Detect which cell encompasses the target text, then output its (x, y) center coordinate. 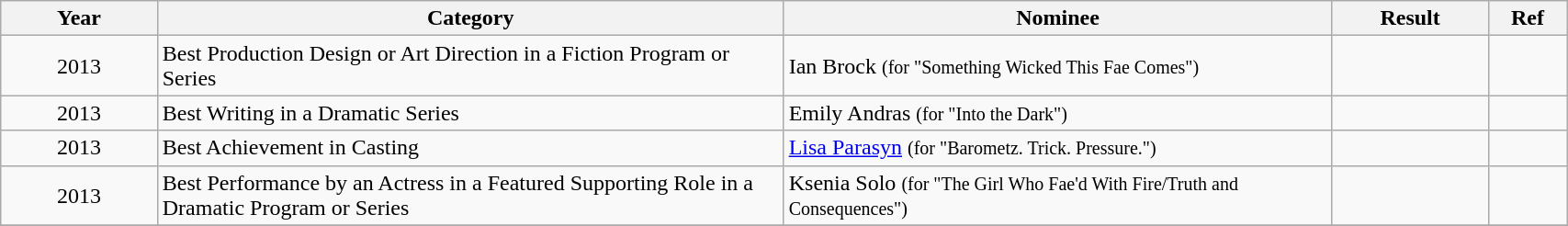
Best Writing in a Dramatic Series (470, 113)
Best Production Design or Art Direction in a Fiction Program or Series (470, 66)
Category (470, 18)
Best Achievement in Casting (470, 148)
Result (1410, 18)
Best Performance by an Actress in a Featured Supporting Role in a Dramatic Program or Series (470, 195)
Lisa Parasyn (for "Barometz. Trick. Pressure.") (1058, 148)
Emily Andras (for "Into the Dark") (1058, 113)
Ian Brock (for "Something Wicked This Fae Comes") (1058, 66)
Ref (1527, 18)
Nominee (1058, 18)
Ksenia Solo (for "The Girl Who Fae'd With Fire/Truth and Consequences") (1058, 195)
Year (79, 18)
